From the cell containing the given text, extract its center point as [X, Y] coordinate. 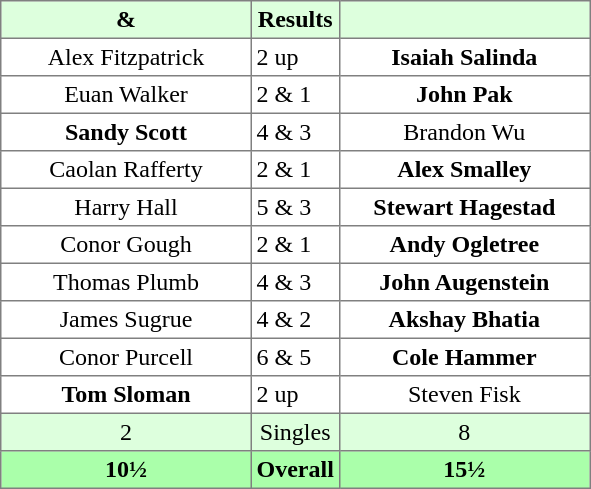
5 & 3 [295, 207]
Euan Walker [126, 95]
Singles [295, 432]
Isaiah Salinda [464, 57]
& [126, 20]
Alex Smalley [464, 170]
Cole Hammer [464, 357]
James Sugrue [126, 320]
10½ [126, 470]
John Augenstein [464, 282]
Results [295, 20]
Caolan Rafferty [126, 170]
Stewart Hagestad [464, 207]
Akshay Bhatia [464, 320]
Alex Fitzpatrick [126, 57]
Harry Hall [126, 207]
John Pak [464, 95]
6 & 5 [295, 357]
Thomas Plumb [126, 282]
Sandy Scott [126, 132]
Conor Purcell [126, 357]
Tom Sloman [126, 395]
Andy Ogletree [464, 245]
Steven Fisk [464, 395]
4 & 2 [295, 320]
Conor Gough [126, 245]
15½ [464, 470]
Overall [295, 470]
Brandon Wu [464, 132]
8 [464, 432]
2 [126, 432]
